Extract the [X, Y] coordinate from the center of the cell holding the provided text.  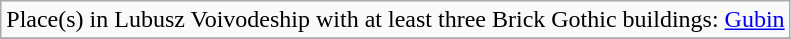
Place(s) in Lubusz Voivodeship with at least three Brick Gothic buildings: Gubin [396, 20]
